Output the [x, y] coordinate of the center of the cell containing the given text.  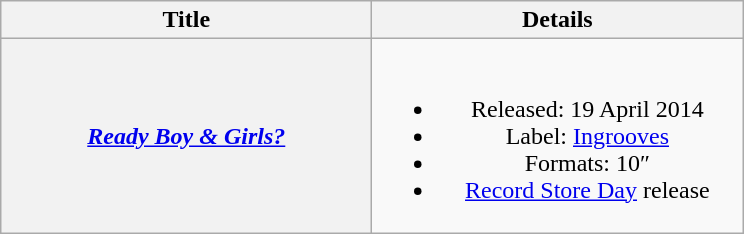
Ready Boy & Girls? [186, 136]
Title [186, 20]
Details [558, 20]
Released: 19 April 2014Label: IngroovesFormats: 10″Record Store Day release [558, 136]
